Provide the (X, Y) coordinate of the cell's center where the given text is located.  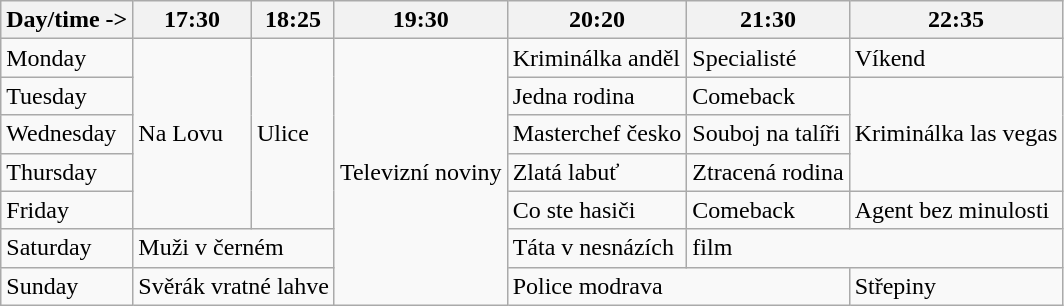
Police modrava (678, 286)
Specialisté (768, 58)
21:30 (768, 20)
22:35 (956, 20)
Ulice (292, 134)
Co ste hasiči (597, 210)
Ztracená rodina (768, 172)
Agent bez minulosti (956, 210)
Na Lovu (192, 134)
Kriminálka las vegas (956, 134)
Svěrák vratné lahve (234, 286)
Zlatá labuť (597, 172)
Wednesday (67, 134)
Masterchef česko (597, 134)
Monday (67, 58)
Muži v černém (234, 248)
Střepiny (956, 286)
Souboj na talíři (768, 134)
Víkend (956, 58)
film (875, 248)
Táta v nesnázích (597, 248)
Televizní noviny (420, 172)
Thursday (67, 172)
19:30 (420, 20)
18:25 (292, 20)
20:20 (597, 20)
Saturday (67, 248)
Day/time -> (67, 20)
Friday (67, 210)
Sunday (67, 286)
Jedna rodina (597, 96)
Kriminálka anděl (597, 58)
Tuesday (67, 96)
17:30 (192, 20)
